Output the [x, y] coordinate of the center of the cell containing the given text.  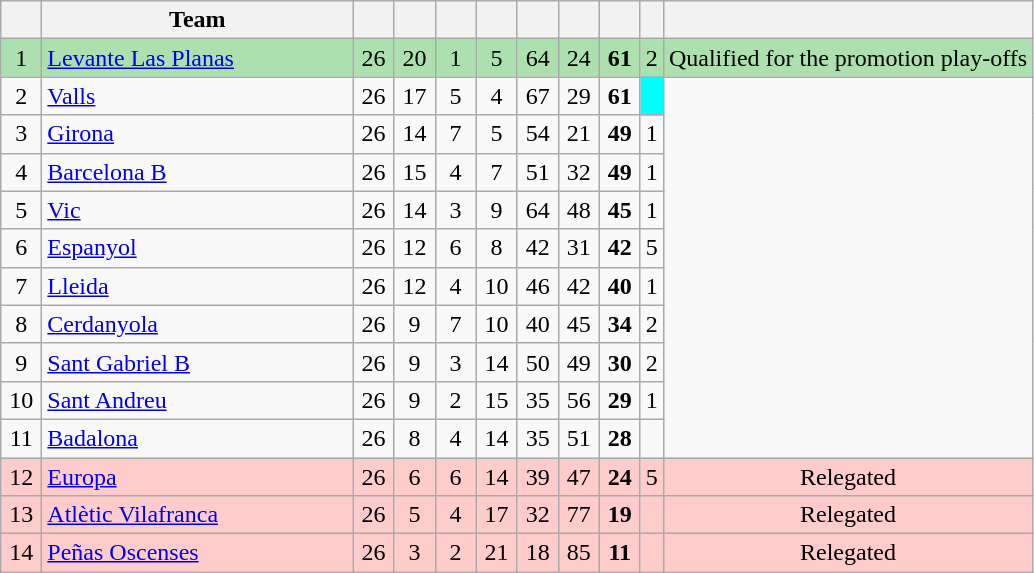
34 [620, 324]
50 [538, 362]
18 [538, 553]
Vic [198, 210]
Espanyol [198, 248]
54 [538, 134]
77 [578, 515]
Europa [198, 477]
46 [538, 286]
Peñas Oscenses [198, 553]
48 [578, 210]
28 [620, 438]
Team [198, 20]
Lleida [198, 286]
Valls [198, 96]
Levante Las Planas [198, 58]
56 [578, 400]
47 [578, 477]
Cerdanyola [198, 324]
85 [578, 553]
Girona [198, 134]
Sant Andreu [198, 400]
31 [578, 248]
Qualified for the promotion play-offs [848, 58]
30 [620, 362]
Badalona [198, 438]
19 [620, 515]
13 [22, 515]
20 [414, 58]
39 [538, 477]
Barcelona B [198, 172]
67 [538, 96]
Sant Gabriel B [198, 362]
Atlètic Vilafranca [198, 515]
